Return [X, Y] of the center of cell containing provided text 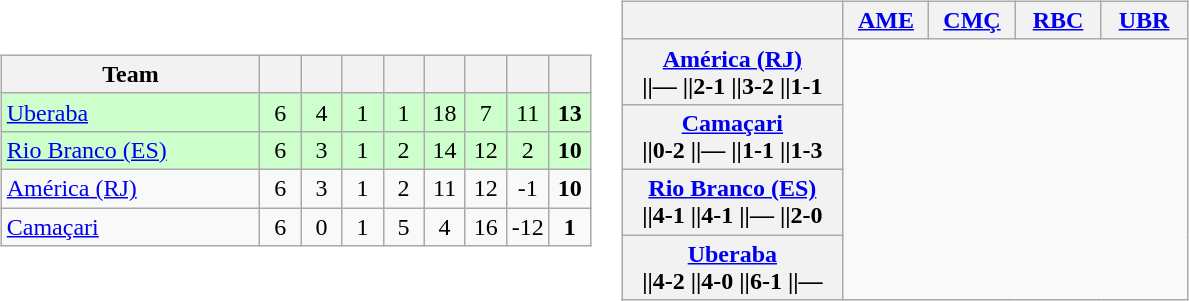
18 [444, 112]
Rio Branco (ES) [130, 150]
AME [886, 20]
14 [444, 150]
América (RJ) ||— ||2-1 ||3-2 ||1-1 [732, 72]
Team [130, 74]
Rio Branco (ES) ||4-1 ||4-1 ||— ||2-0 [732, 202]
CMÇ [972, 20]
7 [486, 112]
Camaçari [130, 227]
0 [322, 227]
13 [570, 112]
16 [486, 227]
Camaçari ||0-2 ||— ||1-1 ||1-3 [732, 136]
5 [404, 227]
RBC [1058, 20]
UBR [1144, 20]
América (RJ) [130, 188]
Uberaba [130, 112]
-1 [528, 188]
Uberaba ||4-2 ||4-0 ||6-1 ||— [732, 266]
-12 [528, 227]
